Find where the given text appears and provide that cell's center as (x, y) coordinate. 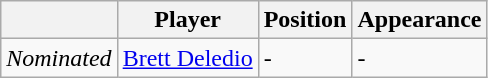
Player (188, 20)
Nominated (59, 58)
Brett Deledio (188, 58)
Appearance (420, 20)
Position (305, 20)
